Detect which cell encompasses the target text, then output its [X, Y] center coordinate. 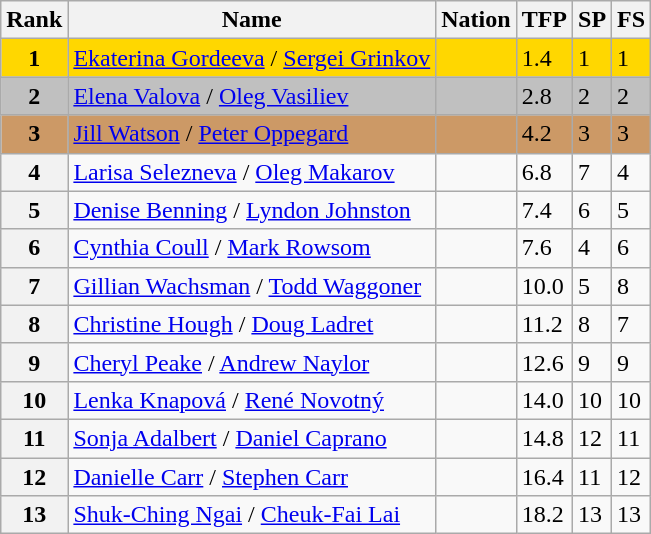
Danielle Carr / Stephen Carr [252, 477]
11.2 [544, 324]
Larisa Selezneva / Oleg Makarov [252, 172]
7.4 [544, 210]
1.4 [544, 58]
Jill Watson / Peter Oppegard [252, 134]
Cynthia Coull / Mark Rowsom [252, 248]
FS [632, 20]
16.4 [544, 477]
4.2 [544, 134]
SP [592, 20]
Name [252, 20]
14.8 [544, 438]
Lenka Knapová / René Novotný [252, 400]
7.6 [544, 248]
TFP [544, 20]
Elena Valova / Oleg Vasiliev [252, 96]
10.0 [544, 286]
Shuk-Ching Ngai / Cheuk-Fai Lai [252, 515]
Ekaterina Gordeeva / Sergei Grinkov [252, 58]
Denise Benning / Lyndon Johnston [252, 210]
Christine Hough / Doug Ladret [252, 324]
12.6 [544, 362]
Nation [476, 20]
6.8 [544, 172]
Cheryl Peake / Andrew Naylor [252, 362]
Rank [34, 20]
14.0 [544, 400]
Sonja Adalbert / Daniel Caprano [252, 438]
2.8 [544, 96]
18.2 [544, 515]
Gillian Wachsman / Todd Waggoner [252, 286]
